Scan for the cell matching the given text and deliver its [X, Y] coordinate at center. 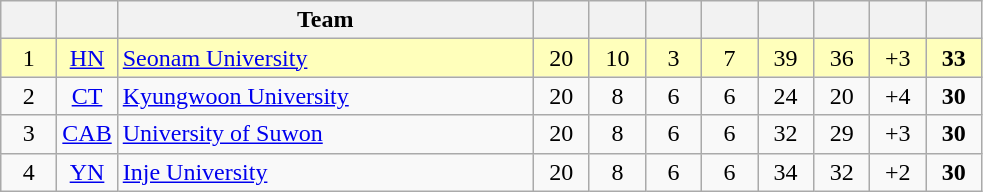
YN [87, 172]
CT [87, 96]
Seonam University [325, 58]
7 [729, 58]
34 [786, 172]
4 [29, 172]
Team [325, 20]
2 [29, 96]
+2 [898, 172]
CAB [87, 134]
36 [842, 58]
HN [87, 58]
24 [786, 96]
Inje University [325, 172]
29 [842, 134]
University of Suwon [325, 134]
+4 [898, 96]
Kyungwoon University [325, 96]
33 [954, 58]
1 [29, 58]
39 [786, 58]
10 [617, 58]
